Identify which cell holds the provided text, then report its (X, Y) central coordinate. 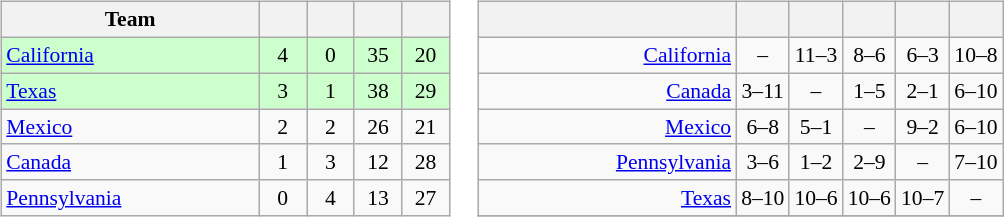
5–1 (816, 127)
12 (378, 162)
2–9 (870, 162)
13 (378, 198)
10–8 (976, 55)
28 (426, 162)
8–6 (870, 55)
27 (426, 198)
2–1 (922, 91)
20 (426, 55)
38 (378, 91)
9–2 (922, 127)
10–7 (922, 198)
1–5 (870, 91)
6–8 (762, 127)
6–3 (922, 55)
1–2 (816, 162)
29 (426, 91)
11–3 (816, 55)
7–10 (976, 162)
35 (378, 55)
Team (130, 20)
8–10 (762, 198)
21 (426, 127)
26 (378, 127)
3–11 (762, 91)
3–6 (762, 162)
